Return the [X, Y] coordinate for the center point of the cell that contains the specified text.  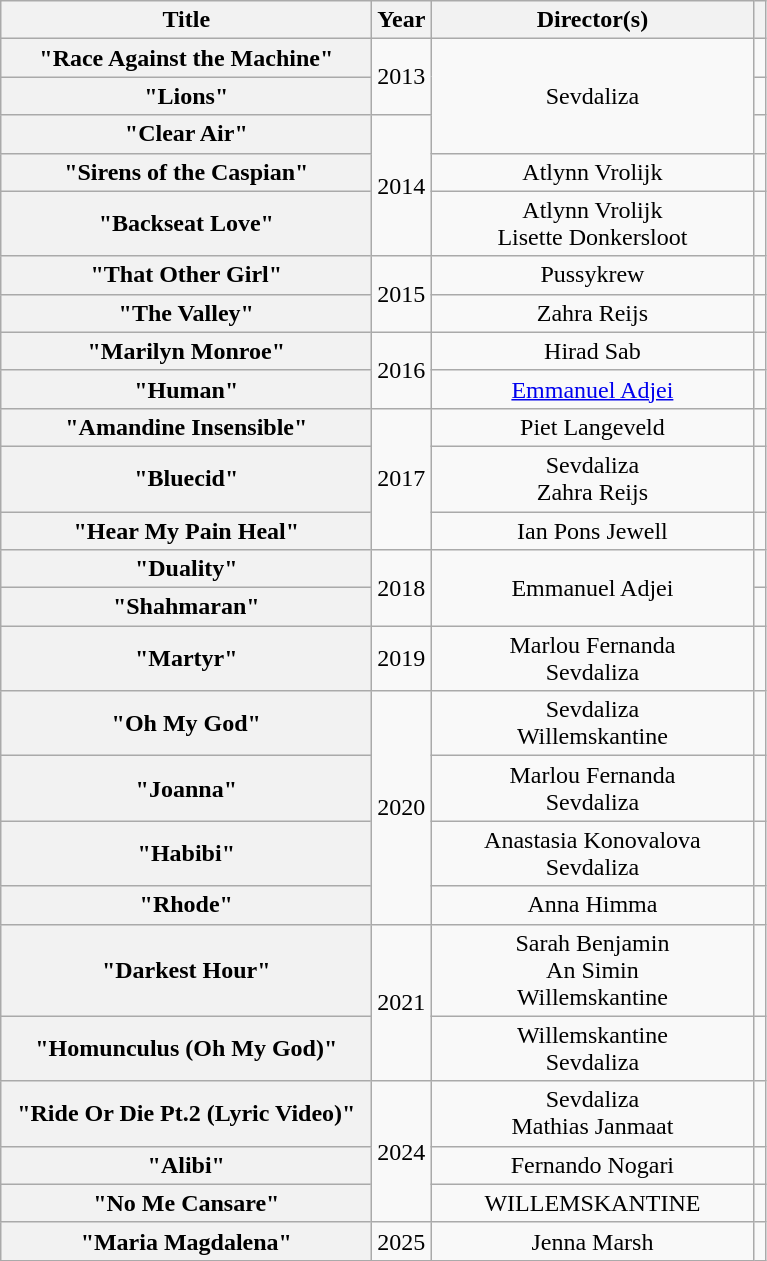
Zahra Reijs [592, 313]
"Race Against the Machine" [186, 58]
SevdalizaWillemskantine [592, 724]
"Oh My God" [186, 724]
"Bluecid" [186, 478]
Sevdaliza Mathias Janmaat [592, 1114]
"Duality" [186, 569]
2021 [402, 1002]
Hirad Sab [592, 351]
"Backseat Love" [186, 224]
2018 [402, 588]
"Amandine Insensible" [186, 427]
Director(s) [592, 20]
2015 [402, 294]
Jenna Marsh [592, 1241]
"Martyr" [186, 658]
"Clear Air" [186, 134]
Fernando Nogari [592, 1165]
WillemskantineSevdaliza [592, 1048]
Sevdaliza [592, 96]
Atlynn VrolijkLisette Donkersloot [592, 224]
"Alibi" [186, 1165]
"The Valley" [186, 313]
Anastasia KonovalovaSevdaliza [592, 854]
2025 [402, 1241]
2024 [402, 1152]
"Sirens of the Caspian" [186, 172]
"Maria Magdalena" [186, 1241]
"Lions" [186, 96]
2014 [402, 186]
2016 [402, 370]
Atlynn Vrolijk [592, 172]
2019 [402, 658]
"Rhode" [186, 905]
Title [186, 20]
SevdalizaZahra Reijs [592, 478]
"Homunculus (Oh My God)" [186, 1048]
Year [402, 20]
"Ride Or Die Pt.2 (Lyric Video)" [186, 1114]
Anna Himma [592, 905]
"Marilyn Monroe" [186, 351]
WILLEMSKANTINE [592, 1203]
"No Me Cansare" [186, 1203]
"Shahmaran" [186, 607]
Sarah BenjaminAn SiminWillemskantine [592, 970]
2013 [402, 77]
Pussykrew [592, 275]
"Darkest Hour" [186, 970]
"Hear My Pain Heal" [186, 531]
"That Other Girl" [186, 275]
Ian Pons Jewell [592, 531]
Piet Langeveld [592, 427]
2017 [402, 478]
2020 [402, 808]
"Joanna" [186, 788]
"Habibi" [186, 854]
"Human" [186, 389]
